Return the [x, y] coordinate for the center point of the cell that contains the specified text.  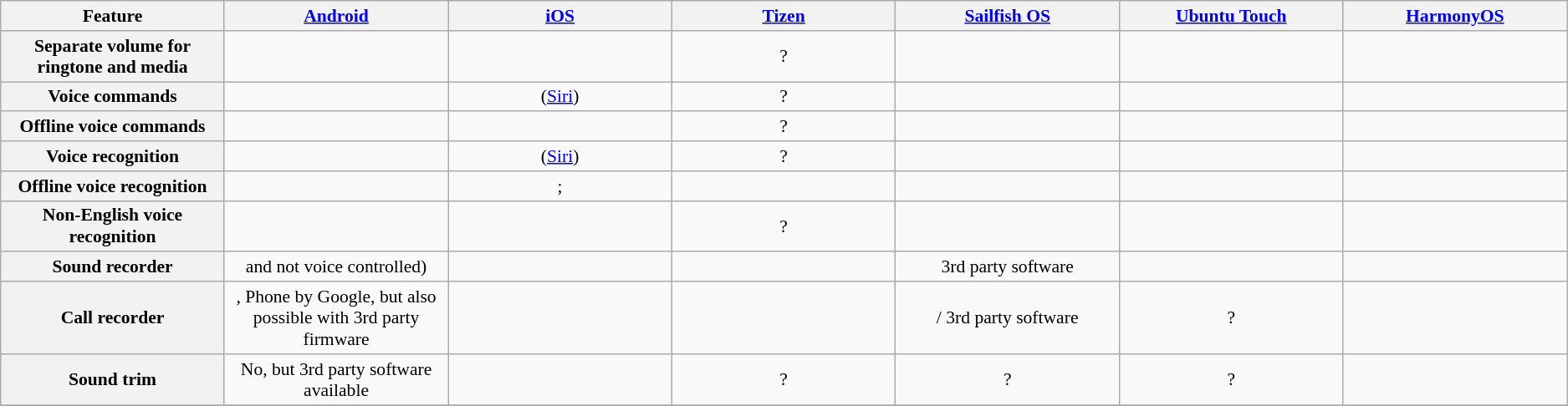
Voice commands [113, 97]
; [560, 186]
Separate volume for ringtone and media [113, 57]
/ 3rd party software [1008, 317]
and not voice controlled) [336, 267]
, Phone by Google, but also possible with 3rd party firmware [336, 317]
Sailfish OS [1008, 16]
Non-English voice recognition [113, 226]
Android [336, 16]
3rd party software [1008, 267]
Offline voice commands [113, 127]
Ubuntu Touch [1231, 16]
Call recorder [113, 317]
No, but 3rd party software available [336, 379]
HarmonyOS [1455, 16]
Offline voice recognition [113, 186]
Sound recorder [113, 267]
Sound trim [113, 379]
Tizen [784, 16]
Feature [113, 16]
Voice recognition [113, 156]
iOS [560, 16]
